Capture the cell that displays the provided text and extract its [x, y] central coordinate. 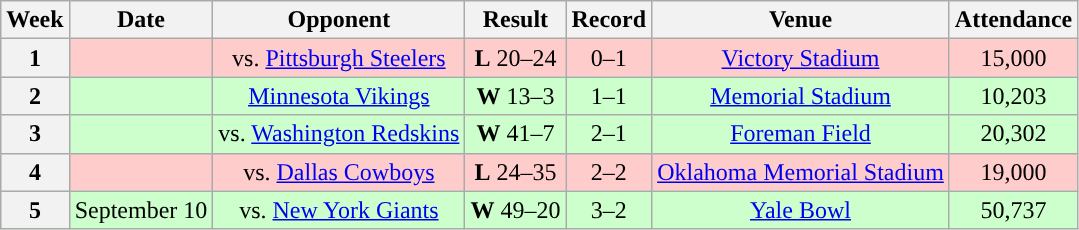
Foreman Field [801, 134]
0–1 [609, 58]
W 49–20 [516, 210]
3–2 [609, 210]
15,000 [1013, 58]
vs. Dallas Cowboys [339, 172]
Yale Bowl [801, 210]
Date [141, 20]
2–2 [609, 172]
20,302 [1013, 134]
Record [609, 20]
5 [35, 210]
1–1 [609, 96]
W 13–3 [516, 96]
Result [516, 20]
Oklahoma Memorial Stadium [801, 172]
Week [35, 20]
19,000 [1013, 172]
1 [35, 58]
10,203 [1013, 96]
Attendance [1013, 20]
vs. Pittsburgh Steelers [339, 58]
2 [35, 96]
vs. New York Giants [339, 210]
L 24–35 [516, 172]
Memorial Stadium [801, 96]
W 41–7 [516, 134]
3 [35, 134]
2–1 [609, 134]
4 [35, 172]
September 10 [141, 210]
L 20–24 [516, 58]
vs. Washington Redskins [339, 134]
Venue [801, 20]
Victory Stadium [801, 58]
Opponent [339, 20]
50,737 [1013, 210]
Minnesota Vikings [339, 96]
